Locate the cell with the specified text and output its [X, Y] center coordinate. 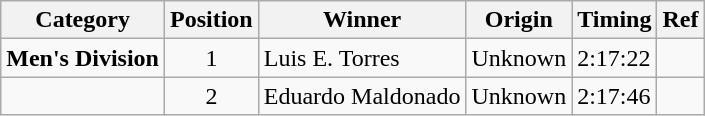
Eduardo Maldonado [362, 96]
Men's Division [83, 58]
Timing [614, 20]
Ref [680, 20]
2 [212, 96]
2:17:22 [614, 58]
Luis E. Torres [362, 58]
1 [212, 58]
Winner [362, 20]
Position [212, 20]
Origin [519, 20]
2:17:46 [614, 96]
Category [83, 20]
